Search for the cell housing the specified text and yield its (X, Y) center coordinate. 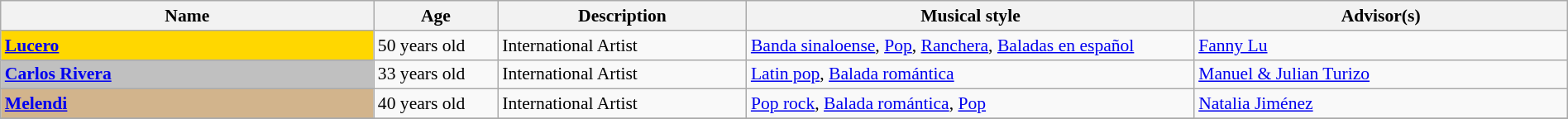
Advisor(s) (1381, 16)
Manuel & Julian Turizo (1381, 74)
Latin pop, Balada romántica (971, 74)
Banda sinaloense, Pop, Ranchera, Baladas en español (971, 45)
Melendi (187, 104)
Pop rock, Balada romántica, Pop (971, 104)
40 years old (436, 104)
Carlos Rivera (187, 74)
Lucero (187, 45)
Fanny Lu (1381, 45)
Musical style (971, 16)
50 years old (436, 45)
Description (622, 16)
Age (436, 16)
33 years old (436, 74)
Natalia Jiménez (1381, 104)
Name (187, 16)
